Determine the [x, y] coordinate at the center of the cell enclosing the given text.  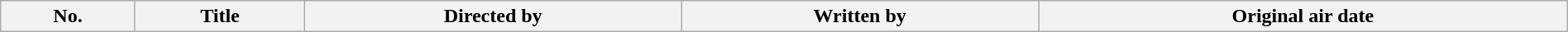
No. [68, 16]
Written by [860, 16]
Title [220, 16]
Original air date [1303, 16]
Directed by [493, 16]
